From the cell containing the given text, extract its center point as [X, Y] coordinate. 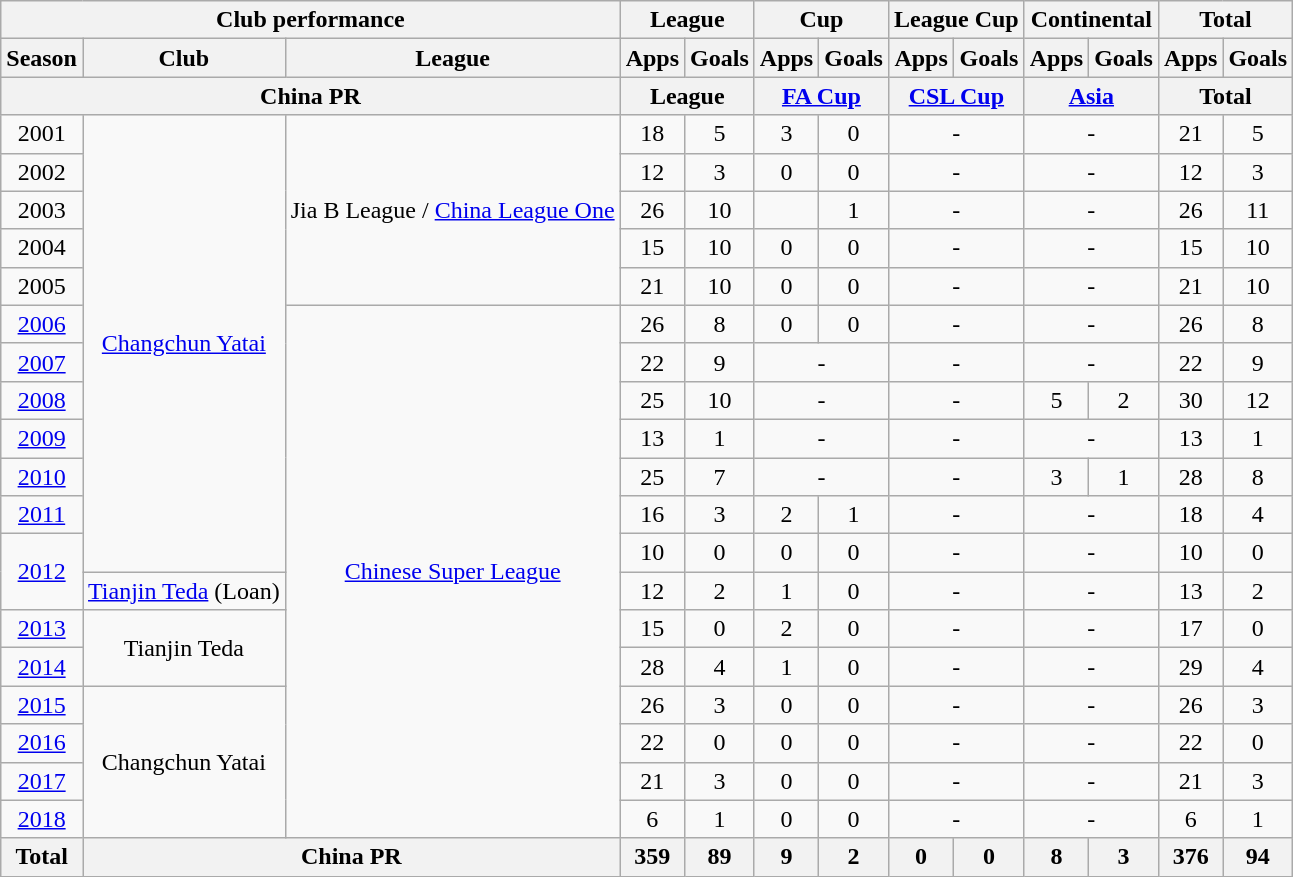
7 [720, 477]
89 [720, 857]
CSL Cup [956, 96]
Club [184, 58]
2012 [42, 572]
17 [1190, 629]
Jia B League / China League One [452, 210]
2001 [42, 134]
2007 [42, 362]
League Cup [956, 20]
2013 [42, 629]
Club performance [310, 20]
FA Cup [821, 96]
2015 [42, 705]
Tianjin Teda (Loan) [184, 591]
2009 [42, 438]
Chinese Super League [452, 572]
Season [42, 58]
2010 [42, 477]
94 [1258, 857]
Asia [1091, 96]
30 [1190, 400]
Cup [821, 20]
359 [652, 857]
2002 [42, 172]
2016 [42, 743]
2018 [42, 819]
16 [652, 515]
2003 [42, 210]
376 [1190, 857]
2008 [42, 400]
Tianjin Teda [184, 648]
2011 [42, 515]
2004 [42, 248]
2006 [42, 324]
2017 [42, 781]
29 [1190, 667]
11 [1258, 210]
Continental [1091, 20]
2005 [42, 286]
2014 [42, 667]
